Locate the cell with the specified text and output its [x, y] center coordinate. 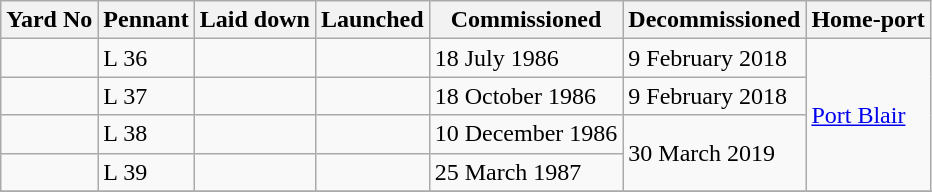
10 December 1986 [526, 134]
Port Blair [868, 115]
18 July 1986 [526, 58]
L 37 [146, 96]
L 38 [146, 134]
Decommissioned [714, 20]
Yard No [50, 20]
25 March 1987 [526, 172]
Home-port [868, 20]
30 March 2019 [714, 153]
Laid down [254, 20]
Commissioned [526, 20]
L 39 [146, 172]
18 October 1986 [526, 96]
Launched [372, 20]
L 36 [146, 58]
Pennant [146, 20]
